Return (X, Y) of the center of cell containing provided text 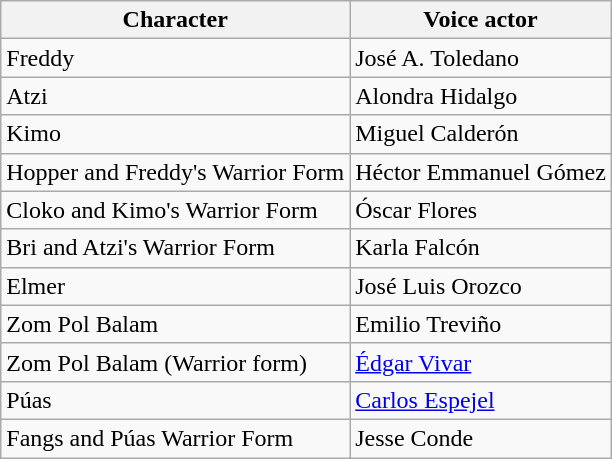
José A. Toledano (481, 58)
Óscar Flores (481, 210)
Alondra Hidalgo (481, 96)
Héctor Emmanuel Gómez (481, 172)
Karla Falcón (481, 248)
Bri and Atzi's Warrior Form (176, 248)
Fangs and Púas Warrior Form (176, 438)
Jesse Conde (481, 438)
Character (176, 20)
Zom Pol Balam (176, 324)
Voice actor (481, 20)
Cloko and Kimo's Warrior Form (176, 210)
Hopper and Freddy's Warrior Form (176, 172)
Atzi (176, 96)
Édgar Vivar (481, 362)
Zom Pol Balam (Warrior form) (176, 362)
Elmer (176, 286)
Kimo (176, 134)
Carlos Espejel (481, 400)
José Luis Orozco (481, 286)
Freddy (176, 58)
Emilio Treviño (481, 324)
Miguel Calderón (481, 134)
Púas (176, 400)
